Return the (X, Y) coordinate for the center point of the cell that contains the specified text.  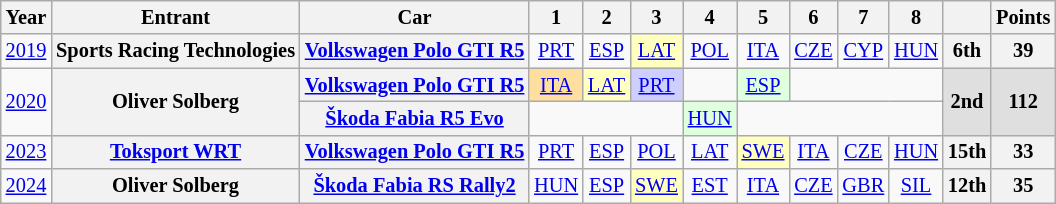
8 (916, 17)
6th (967, 51)
39 (1023, 51)
1 (556, 17)
EST (710, 186)
7 (864, 17)
CYP (864, 51)
Car (414, 17)
4 (710, 17)
SIL (916, 186)
12th (967, 186)
2 (606, 17)
Škoda Fabia RS Rally2 (414, 186)
2020 (26, 102)
Toksport WRT (176, 152)
35 (1023, 186)
Entrant (176, 17)
2024 (26, 186)
Sports Racing Technologies (176, 51)
Year (26, 17)
2nd (967, 102)
5 (764, 17)
112 (1023, 102)
Points (1023, 17)
Škoda Fabia R5 Evo (414, 118)
15th (967, 152)
2019 (26, 51)
3 (656, 17)
33 (1023, 152)
6 (813, 17)
GBR (864, 186)
2023 (26, 152)
